Return [X, Y] of the center of cell containing provided text 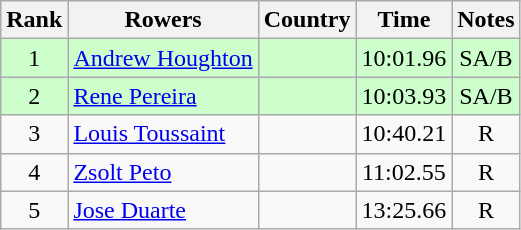
Rene Pereira [163, 96]
Country [307, 20]
4 [34, 172]
13:25.66 [404, 210]
10:40.21 [404, 134]
11:02.55 [404, 172]
2 [34, 96]
10:01.96 [404, 58]
3 [34, 134]
Andrew Houghton [163, 58]
Rowers [163, 20]
Zsolt Peto [163, 172]
Notes [486, 20]
Time [404, 20]
5 [34, 210]
10:03.93 [404, 96]
Jose Duarte [163, 210]
1 [34, 58]
Rank [34, 20]
Louis Toussaint [163, 134]
